Return the [X, Y] coordinate for the center point of the cell that contains the specified text.  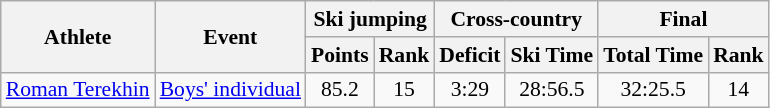
32:25.5 [653, 90]
Final [683, 19]
Event [230, 36]
85.2 [340, 90]
15 [404, 90]
Boys' individual [230, 90]
Roman Terekhin [78, 90]
Ski jumping [370, 19]
Points [340, 55]
28:56.5 [552, 90]
Total Time [653, 55]
Cross-country [516, 19]
Athlete [78, 36]
14 [738, 90]
Deficit [470, 55]
3:29 [470, 90]
Ski Time [552, 55]
